Locate the cell with the specified text and output its (x, y) center coordinate. 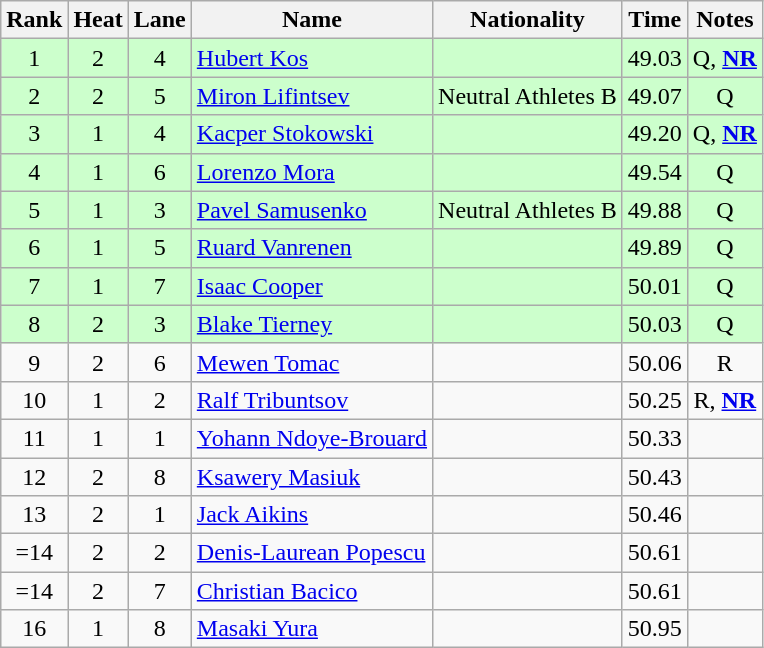
9 (34, 362)
49.89 (654, 248)
Masaki Yura (312, 629)
10 (34, 400)
Blake Tierney (312, 324)
16 (34, 629)
Ksawery Masiuk (312, 477)
Name (312, 20)
Isaac Cooper (312, 286)
Hubert Kos (312, 58)
Notes (724, 20)
50.43 (654, 477)
Nationality (528, 20)
12 (34, 477)
Kacper Stokowski (312, 134)
50.25 (654, 400)
Ruard Vanrenen (312, 248)
Heat (98, 20)
50.46 (654, 515)
49.07 (654, 96)
50.01 (654, 286)
Lane (160, 20)
49.03 (654, 58)
R, NR (724, 400)
Denis-Laurean Popescu (312, 553)
50.33 (654, 438)
Jack Aikins (312, 515)
Rank (34, 20)
Ralf Tribuntsov (312, 400)
Mewen Tomac (312, 362)
49.54 (654, 172)
50.03 (654, 324)
Pavel Samusenko (312, 210)
Time (654, 20)
Yohann Ndoye-Brouard (312, 438)
50.06 (654, 362)
49.20 (654, 134)
50.95 (654, 629)
R (724, 362)
49.88 (654, 210)
Lorenzo Mora (312, 172)
11 (34, 438)
13 (34, 515)
Christian Bacico (312, 591)
Miron Lifintsev (312, 96)
